Find where the given text appears and provide that cell's center as (X, Y) coordinate. 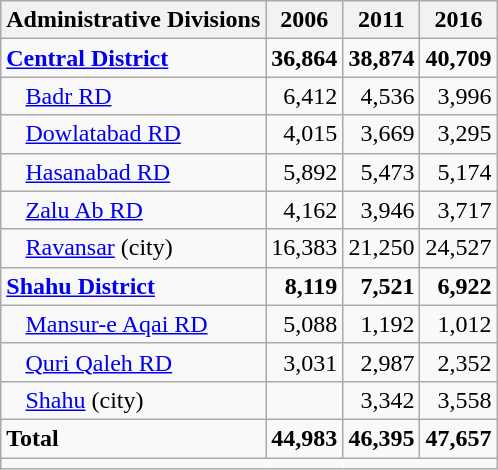
4,536 (382, 96)
2006 (304, 20)
5,892 (304, 172)
3,342 (382, 400)
Dowlatabad RD (134, 134)
3,031 (304, 362)
38,874 (382, 58)
3,558 (458, 400)
36,864 (304, 58)
3,295 (458, 134)
3,717 (458, 210)
Badr RD (134, 96)
46,395 (382, 438)
Zalu Ab RD (134, 210)
Total (134, 438)
Ravansar (city) (134, 248)
5,088 (304, 324)
Central District (134, 58)
16,383 (304, 248)
21,250 (382, 248)
7,521 (382, 286)
Shahu (city) (134, 400)
2011 (382, 20)
Administrative Divisions (134, 20)
4,162 (304, 210)
6,412 (304, 96)
1,192 (382, 324)
6,922 (458, 286)
5,174 (458, 172)
3,946 (382, 210)
2016 (458, 20)
Shahu District (134, 286)
Hasanabad RD (134, 172)
5,473 (382, 172)
47,657 (458, 438)
44,983 (304, 438)
40,709 (458, 58)
8,119 (304, 286)
Quri Qaleh RD (134, 362)
2,987 (382, 362)
24,527 (458, 248)
3,996 (458, 96)
2,352 (458, 362)
4,015 (304, 134)
Mansur-e Aqai RD (134, 324)
1,012 (458, 324)
3,669 (382, 134)
